Pinpoint the cell where the given text exists, returning its [X, Y] midpoint coordinate. 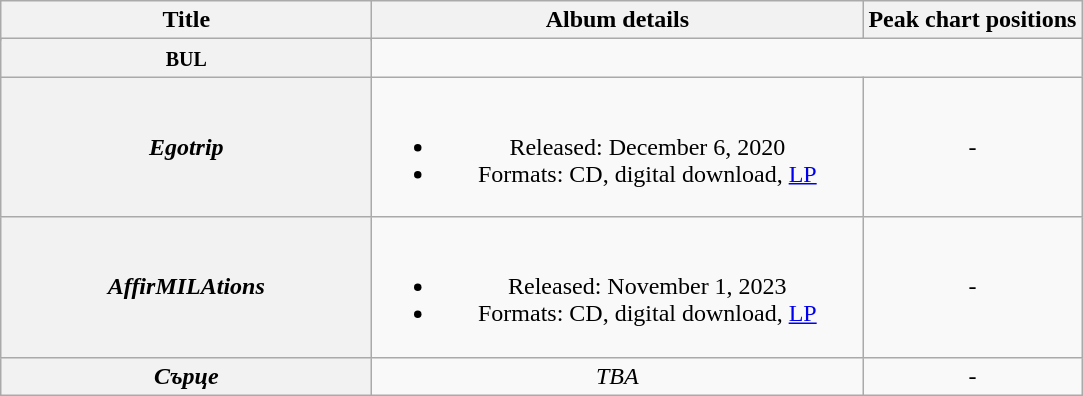
Title [186, 20]
TBA [618, 376]
Released: November 1, 2023Formats: CD, digital download, LP [618, 287]
AffirMILAtions [186, 287]
Album details [618, 20]
Egotrip [186, 147]
Сърце [186, 376]
BUL [186, 58]
Released: December 6, 2020Formats: CD, digital download, LP [618, 147]
Peak chart positions [972, 20]
